For the text-containing cell, return its midpoint in [x, y] coordinate format. 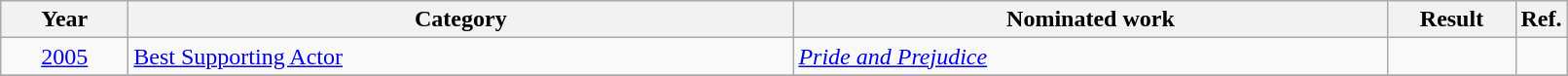
Nominated work [1090, 19]
Ref. [1542, 19]
2005 [64, 57]
Pride and Prejudice [1090, 57]
Best Supporting Actor [461, 57]
Category [461, 19]
Result [1452, 19]
Year [64, 19]
